Output the [x, y] coordinate of the center of the cell containing the given text.  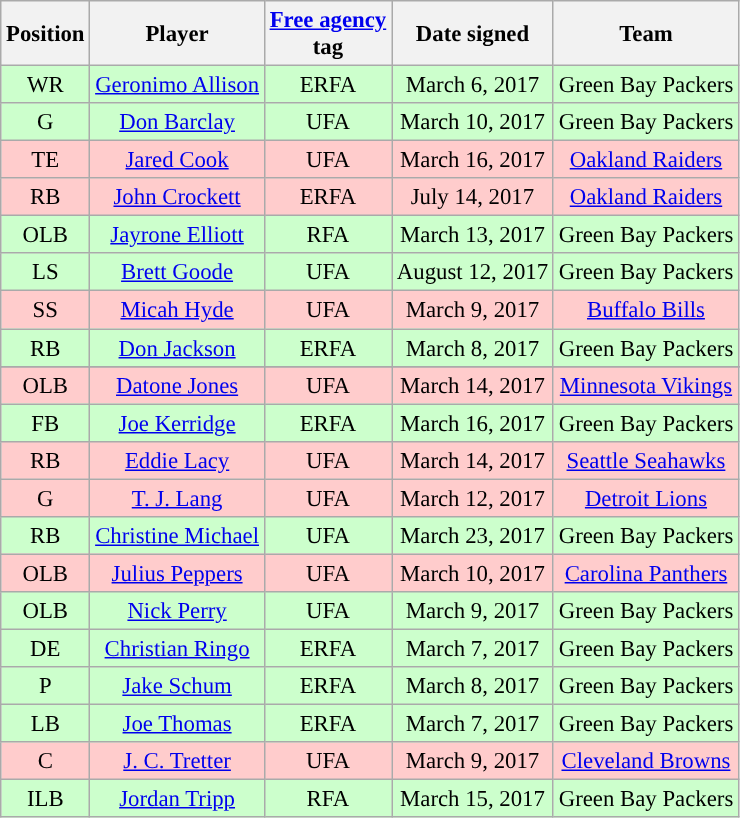
March 23, 2017 [473, 536]
Player [177, 34]
Joe Kerridge [177, 423]
Joe Thomas [177, 724]
DE [46, 648]
Jake Schum [177, 686]
Jayrone Elliott [177, 235]
March 12, 2017 [473, 498]
ILB [46, 799]
Carolina Panthers [646, 573]
Micah Hyde [177, 310]
March 15, 2017 [473, 799]
Don Barclay [177, 122]
FB [46, 423]
LB [46, 724]
Christian Ringo [177, 648]
LS [46, 273]
Christine Michael [177, 536]
July 14, 2017 [473, 197]
T. J. Lang [177, 498]
C [46, 761]
SS [46, 310]
Position [46, 34]
John Crockett [177, 197]
Nick Perry [177, 611]
Brett Goode [177, 273]
Jared Cook [177, 160]
March 6, 2017 [473, 85]
Team [646, 34]
Don Jackson [177, 348]
March 13, 2017 [473, 235]
Detroit Lions [646, 498]
Eddie Lacy [177, 460]
August 12, 2017 [473, 273]
Seattle Seahawks [646, 460]
Julius Peppers [177, 573]
P [46, 686]
Minnesota Vikings [646, 385]
Cleveland Browns [646, 761]
Geronimo Allison [177, 85]
TE [46, 160]
Buffalo Bills [646, 310]
Datone Jones [177, 385]
J. C. Tretter [177, 761]
Date signed [473, 34]
Jordan Tripp [177, 799]
WR [46, 85]
Free agencytag [328, 34]
